Locate the cell with the specified text and output its [x, y] center coordinate. 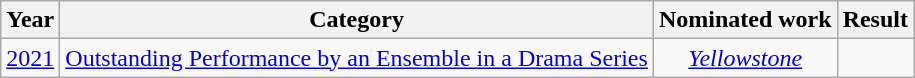
2021 [30, 58]
Nominated work [745, 20]
Result [875, 20]
Category [357, 20]
Outstanding Performance by an Ensemble in a Drama Series [357, 58]
Year [30, 20]
Yellowstone [745, 58]
